Identify which cell holds the provided text, then report its [X, Y] central coordinate. 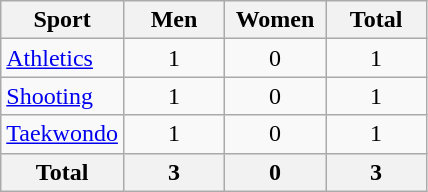
Women [276, 20]
Shooting [62, 96]
Athletics [62, 58]
Sport [62, 20]
Taekwondo [62, 134]
Men [174, 20]
